Capture the cell that displays the provided text and extract its [X, Y] central coordinate. 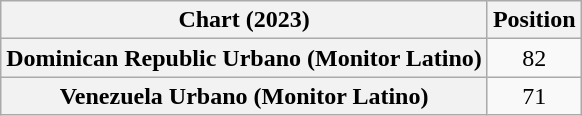
Position [534, 20]
Dominican Republic Urbano (Monitor Latino) [244, 58]
Chart (2023) [244, 20]
Venezuela Urbano (Monitor Latino) [244, 96]
82 [534, 58]
71 [534, 96]
